From the cell containing the given text, extract its center point as (X, Y) coordinate. 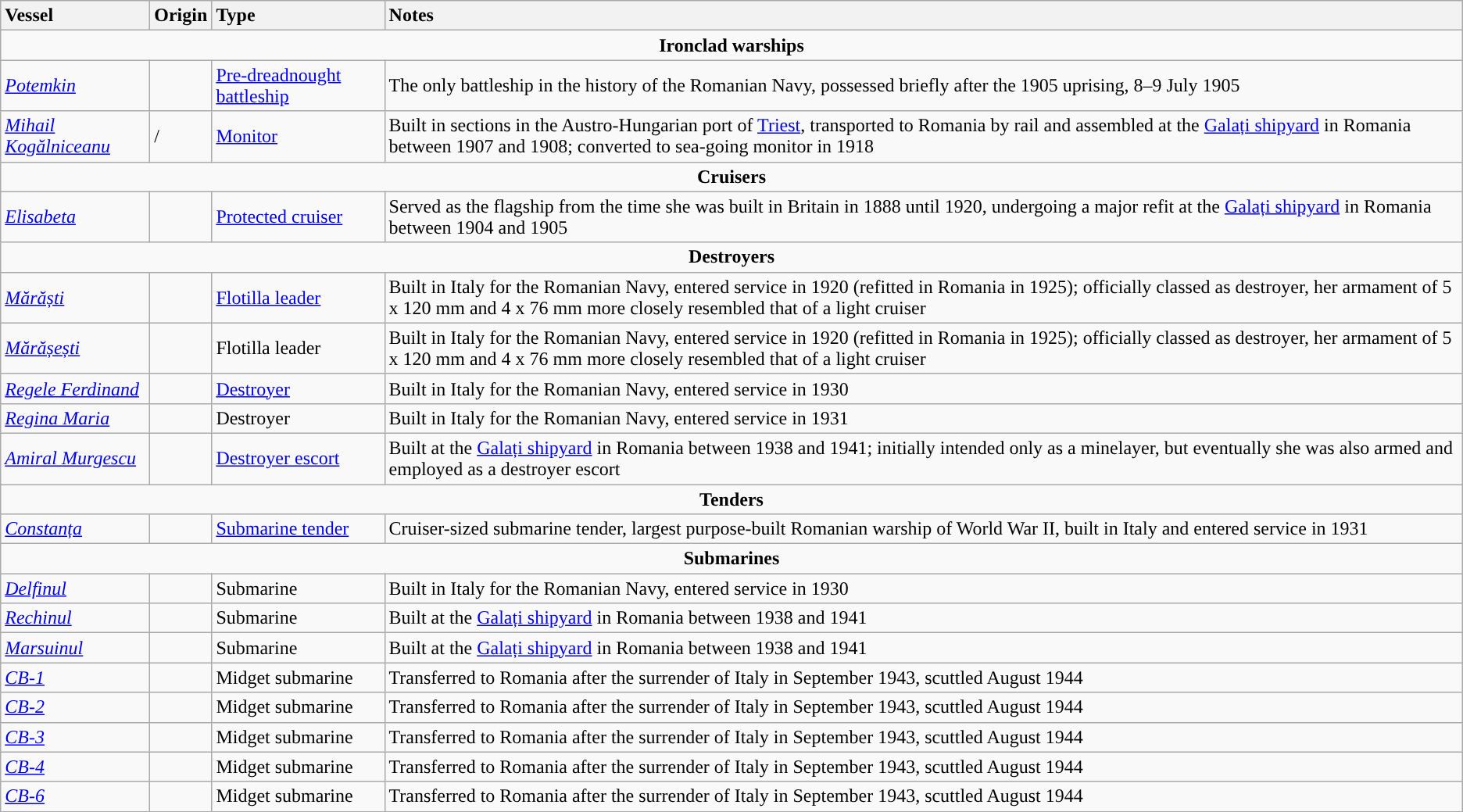
Ironclad warships (731, 45)
Origin (181, 16)
Submarine tender (299, 529)
CB-4 (75, 767)
Built in Italy for the Romanian Navy, entered service in 1931 (924, 418)
/ (181, 136)
Marsuinul (75, 648)
Amiral Murgescu (75, 458)
Delfinul (75, 588)
The only battleship in the history of the Romanian Navy, possessed briefly after the 1905 uprising, 8–9 July 1905 (924, 86)
Protected cruiser (299, 217)
Potemkin (75, 86)
Regina Maria (75, 418)
CB-2 (75, 707)
Elisabeta (75, 217)
Mărăști (75, 297)
Mărășești (75, 349)
CB-6 (75, 796)
Submarines (731, 559)
Rechinul (75, 618)
Destroyer escort (299, 458)
Tenders (731, 499)
CB-1 (75, 678)
Regele Ferdinand (75, 388)
Pre-dreadnought battleship (299, 86)
CB-3 (75, 737)
Notes (924, 16)
Type (299, 16)
Cruiser-sized submarine tender, largest purpose-built Romanian warship of World War II, built in Italy and entered service in 1931 (924, 529)
Mihail Kogălniceanu (75, 136)
Monitor (299, 136)
Cruisers (731, 177)
Destroyers (731, 257)
Constanța (75, 529)
Vessel (75, 16)
